Capture the cell that displays the provided text and extract its [x, y] central coordinate. 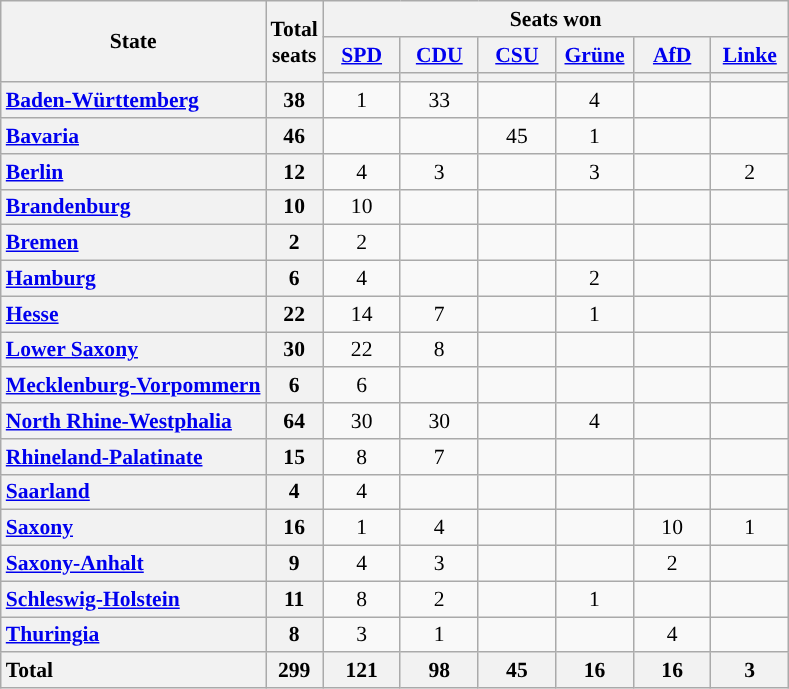
9 [294, 564]
38 [294, 101]
Hamburg [134, 279]
State [134, 42]
Seats won [556, 19]
Hesse [134, 314]
Brandenburg [134, 207]
Mecklenburg-Vorpommern [134, 386]
Grüne [595, 55]
CSU [517, 55]
SPD [362, 55]
Berlin [134, 172]
Bremen [134, 243]
AfD [672, 55]
Bavaria [134, 136]
Saxony [134, 528]
Baden-Württemberg [134, 101]
Rhineland-Palatinate [134, 457]
98 [439, 671]
North Rhine-Westphalia [134, 421]
11 [294, 599]
14 [362, 314]
Thuringia [134, 635]
64 [294, 421]
299 [294, 671]
Total [134, 671]
Totalseats [294, 42]
46 [294, 136]
Saarland [134, 492]
12 [294, 172]
Linke [750, 55]
Schleswig-Holstein [134, 599]
121 [362, 671]
CDU [439, 55]
33 [439, 101]
Saxony-Anhalt [134, 564]
Lower Saxony [134, 350]
15 [294, 457]
